Scan for the cell matching the given text and deliver its (x, y) coordinate at center. 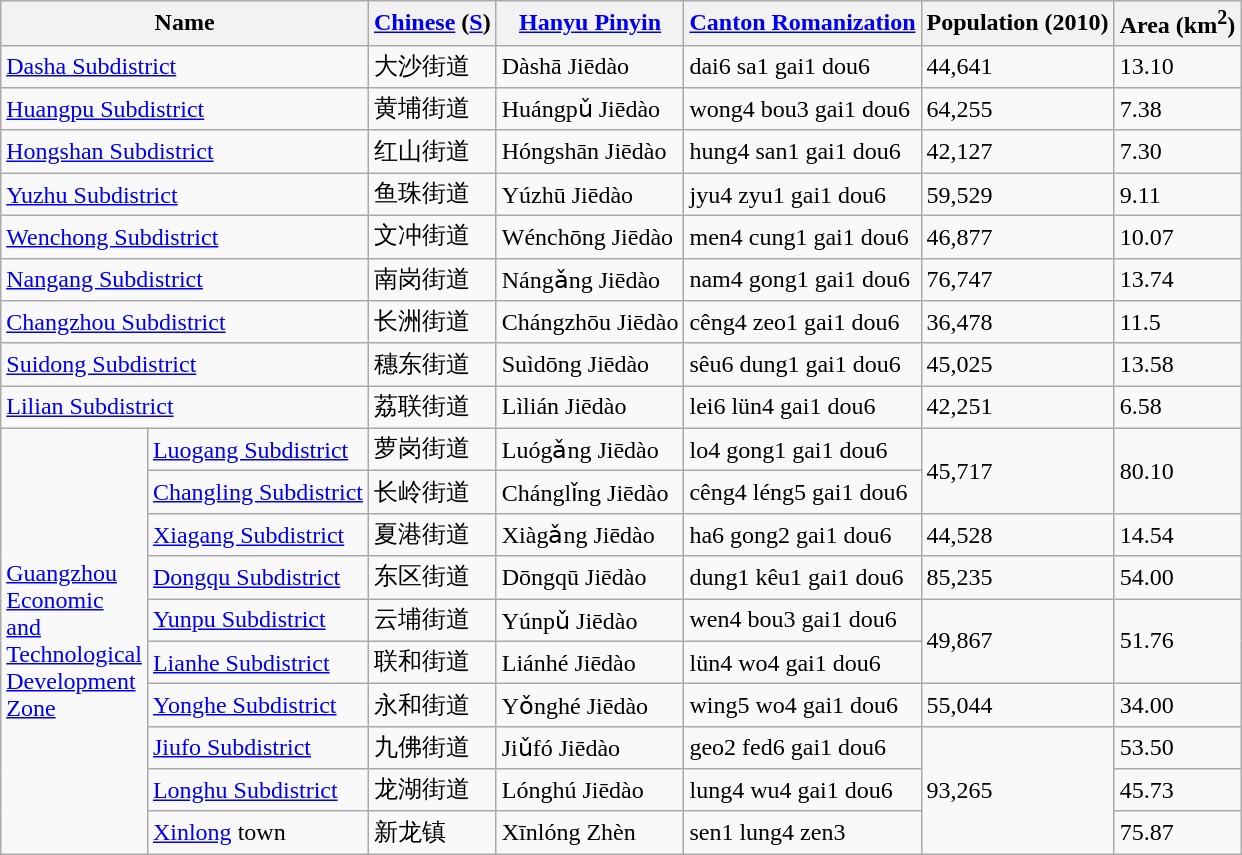
Lìlián Jiēdào (590, 408)
14.54 (1178, 534)
Hanyu Pinyin (590, 24)
13.74 (1178, 280)
Yúnpǔ Jiēdào (590, 620)
Nángǎng Jiēdào (590, 280)
Luógǎng Jiēdào (590, 450)
11.5 (1178, 322)
鱼珠街道 (432, 194)
东区街道 (432, 578)
Changling Subdistrict (258, 492)
Longhu Subdistrict (258, 790)
7.38 (1178, 110)
13.58 (1178, 364)
45.73 (1178, 790)
Xiàgǎng Jiēdào (590, 534)
lo4 gong1 gai1 dou6 (802, 450)
Wenchong Subdistrict (185, 238)
76,747 (1018, 280)
lün4 wo4 gai1 dou6 (802, 662)
Population (2010) (1018, 24)
dung1 kêu1 gai1 dou6 (802, 578)
永和街道 (432, 706)
45,025 (1018, 364)
文冲街道 (432, 238)
Dōngqū Jiēdào (590, 578)
men4 cung1 gai1 dou6 (802, 238)
Dasha Subdistrict (185, 66)
45,717 (1018, 470)
hung4 san1 gai1 dou6 (802, 152)
穗东街道 (432, 364)
lei6 lün4 gai1 dou6 (802, 408)
44,528 (1018, 534)
Chángzhōu Jiēdào (590, 322)
sen1 lung4 zen3 (802, 832)
Yǒnghé Jiēdào (590, 706)
wong4 bou3 gai1 dou6 (802, 110)
53.50 (1178, 748)
Nangang Subdistrict (185, 280)
Hóngshān Jiēdào (590, 152)
Luogang Subdistrict (258, 450)
wing5 wo4 gai1 dou6 (802, 706)
GuangzhouEconomicandTechnologicalDevelopmentZone (74, 641)
Huangpu Subdistrict (185, 110)
Yunpu Subdistrict (258, 620)
Changzhou Subdistrict (185, 322)
36,478 (1018, 322)
联和街道 (432, 662)
Hongshan Subdistrict (185, 152)
Wénchōng Jiēdào (590, 238)
wen4 bou3 gai1 dou6 (802, 620)
10.07 (1178, 238)
云埔街道 (432, 620)
九佛街道 (432, 748)
Lianhe Subdistrict (258, 662)
34.00 (1178, 706)
dai6 sa1 gai1 dou6 (802, 66)
Name (185, 24)
ha6 gong2 gai1 dou6 (802, 534)
萝岗街道 (432, 450)
85,235 (1018, 578)
Huángpǔ Jiēdào (590, 110)
42,251 (1018, 408)
7.30 (1178, 152)
lung4 wu4 gai1 dou6 (802, 790)
Suidong Subdistrict (185, 364)
荔联街道 (432, 408)
Xīnlóng Zhèn (590, 832)
44,641 (1018, 66)
Xinlong town (258, 832)
Lilian Subdistrict (185, 408)
jyu4 zyu1 gai1 dou6 (802, 194)
Xiagang Subdistrict (258, 534)
geo2 fed6 gai1 dou6 (802, 748)
93,265 (1018, 790)
Liánhé Jiēdào (590, 662)
新龙镇 (432, 832)
42,127 (1018, 152)
Canton Romanization (802, 24)
Area (km2) (1178, 24)
Lónghú Jiēdào (590, 790)
64,255 (1018, 110)
Dongqu Subdistrict (258, 578)
59,529 (1018, 194)
黄埔街道 (432, 110)
cêng4 zeo1 gai1 dou6 (802, 322)
46,877 (1018, 238)
nam4 gong1 gai1 dou6 (802, 280)
Jiufo Subdistrict (258, 748)
9.11 (1178, 194)
13.10 (1178, 66)
Yuzhu Subdistrict (185, 194)
Dàshā Jiēdào (590, 66)
长洲街道 (432, 322)
55,044 (1018, 706)
75.87 (1178, 832)
Chánglǐng Jiēdào (590, 492)
sêu6 dung1 gai1 dou6 (802, 364)
Chinese (S) (432, 24)
80.10 (1178, 470)
cêng4 léng5 gai1 dou6 (802, 492)
51.76 (1178, 642)
Jiǔfó Jiēdào (590, 748)
龙湖街道 (432, 790)
南岗街道 (432, 280)
夏港街道 (432, 534)
长岭街道 (432, 492)
Yonghe Subdistrict (258, 706)
红山街道 (432, 152)
6.58 (1178, 408)
54.00 (1178, 578)
Yúzhū Jiēdào (590, 194)
大沙街道 (432, 66)
49,867 (1018, 642)
Suìdōng Jiēdào (590, 364)
